Pinpoint the cell where the given text exists, returning its (x, y) midpoint coordinate. 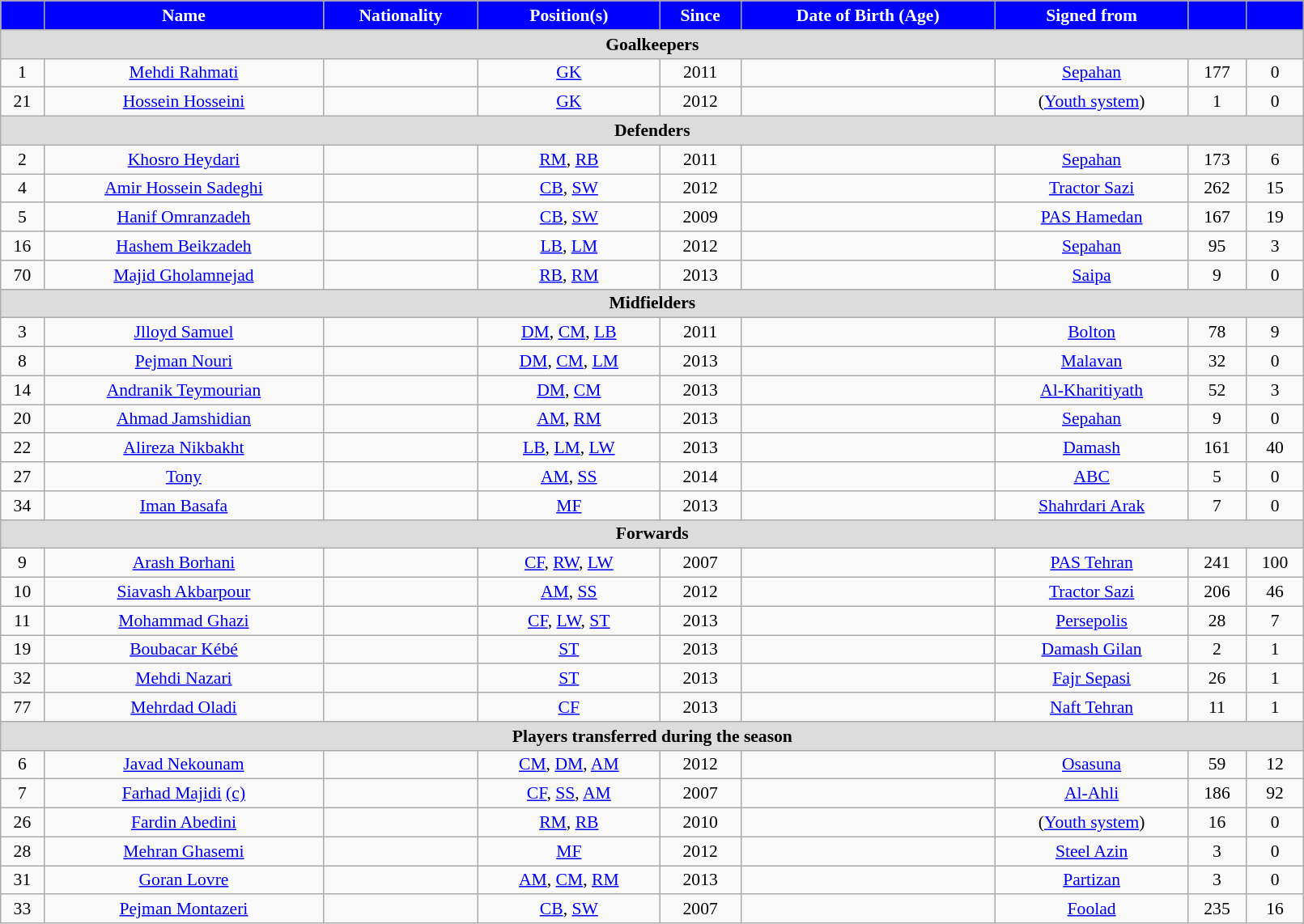
DM, CM, LB (568, 333)
PAS Tehran (1091, 563)
Mohammad Ghazi (184, 621)
92 (1275, 794)
CF, LW, ST (568, 621)
Khosro Heydari (184, 159)
Alireza Nikbakht (184, 448)
Bolton (1091, 333)
52 (1217, 390)
Date of Birth (Age) (868, 15)
Hossein Hosseini (184, 102)
20 (23, 419)
Mehdi Rahmati (184, 73)
Naft Tehran (1091, 707)
Al-Ahli (1091, 794)
Persepolis (1091, 621)
Tony (184, 477)
Farhad Majidi (c) (184, 794)
70 (23, 275)
CF (568, 707)
Hanif Omranzadeh (184, 218)
235 (1217, 909)
12 (1275, 765)
Damash (1091, 448)
Players transferred during the season (652, 736)
Pejman Nouri (184, 362)
Siavash Akbarpour (184, 592)
100 (1275, 563)
Steel Azin (1091, 851)
DM, CM, LM (568, 362)
186 (1217, 794)
177 (1217, 73)
241 (1217, 563)
4 (23, 189)
Jlloyd Samuel (184, 333)
Pejman Montazeri (184, 909)
Partizan (1091, 880)
59 (1217, 765)
77 (23, 707)
27 (23, 477)
Name (184, 15)
Al-Kharitiyath (1091, 390)
2009 (700, 218)
33 (23, 909)
AM, RM (568, 419)
173 (1217, 159)
262 (1217, 189)
34 (23, 506)
15 (1275, 189)
206 (1217, 592)
161 (1217, 448)
Javad Nekounam (184, 765)
LB, LM (568, 246)
Majid Gholamnejad (184, 275)
RB, RM (568, 275)
Nationality (401, 15)
78 (1217, 333)
Mehran Ghasemi (184, 851)
Foolad (1091, 909)
14 (23, 390)
PAS Hamedan (1091, 218)
Defenders (652, 131)
95 (1217, 246)
10 (23, 592)
CF, RW, LW (568, 563)
21 (23, 102)
Forwards (652, 534)
Ahmad Jamshidian (184, 419)
Amir Hossein Sadeghi (184, 189)
Goalkeepers (652, 45)
Position(s) (568, 15)
46 (1275, 592)
167 (1217, 218)
2014 (700, 477)
Arash Borhani (184, 563)
Damash Gilan (1091, 650)
Hashem Beikzadeh (184, 246)
LB, LM, LW (568, 448)
CM, DM, AM (568, 765)
Fardin Abedini (184, 823)
Midfielders (652, 303)
CF, SS, AM (568, 794)
40 (1275, 448)
ABC (1091, 477)
Fajr Sepasi (1091, 679)
2010 (700, 823)
Osasuna (1091, 765)
Iman Basafa (184, 506)
22 (23, 448)
DM, CM (568, 390)
AM, CM, RM (568, 880)
Malavan (1091, 362)
8 (23, 362)
Signed from (1091, 15)
Since (700, 15)
Saipa (1091, 275)
Shahrdari Arak (1091, 506)
Boubacar Kébé (184, 650)
Andranik Teymourian (184, 390)
Goran Lovre (184, 880)
31 (23, 880)
Mehdi Nazari (184, 679)
Mehrdad Oladi (184, 707)
